Scan for the cell matching the given text and deliver its (X, Y) coordinate at center. 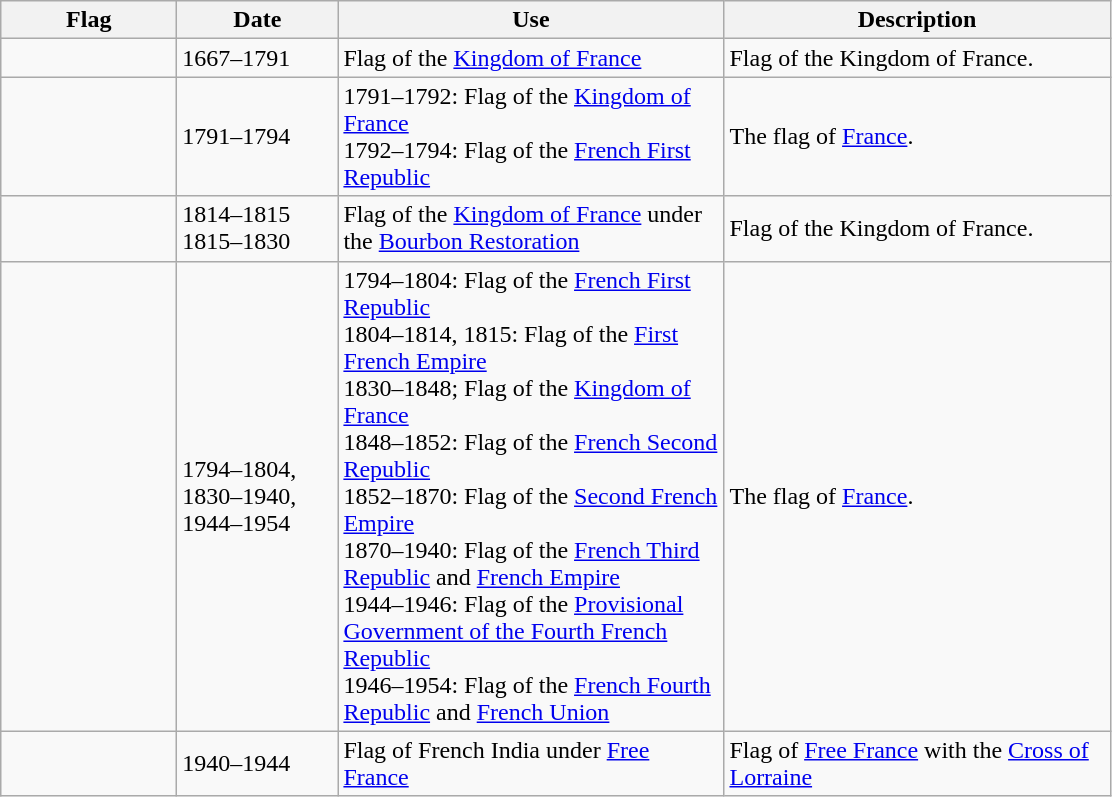
Use (531, 20)
Description (917, 20)
Flag (89, 20)
Date (258, 20)
1667–1791 (258, 58)
1791–1794 (258, 136)
Flag of French India under Free France (531, 764)
1940–1944 (258, 764)
1794–1804, 1830–1940, 1944–1954 (258, 496)
Flag of the Kingdom of France (531, 58)
Flag of the Kingdom of France under the Bourbon Restoration (531, 228)
1814–18151815–1830 (258, 228)
Flag of Free France with the Cross of Lorraine (917, 764)
1791–1792: Flag of the Kingdom of France 1792–1794: Flag of the French First Republic (531, 136)
